From the cell containing the given text, extract its center point as [X, Y] coordinate. 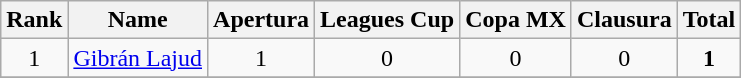
Leagues Cup [388, 20]
Rank [34, 20]
Clausura [624, 20]
Apertura [262, 20]
Name [138, 20]
Total [709, 20]
Gibrán Lajud [138, 58]
Copa MX [516, 20]
